Extract the [X, Y] coordinate from the center of the cell holding the provided text.  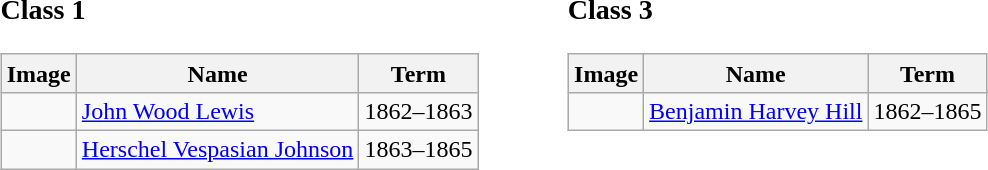
1862–1863 [418, 111]
Benjamin Harvey Hill [756, 111]
John Wood Lewis [218, 111]
1863–1865 [418, 150]
1862–1865 [928, 111]
Herschel Vespasian Johnson [218, 150]
